Pinpoint the cell where the given text exists, returning its (X, Y) midpoint coordinate. 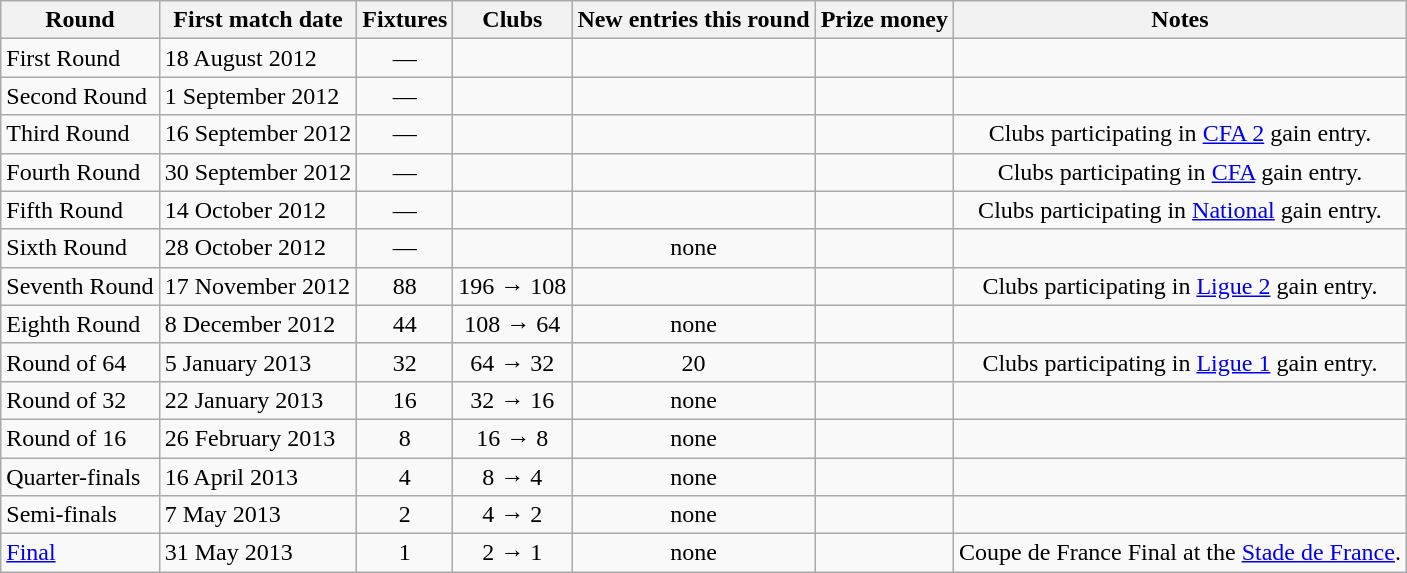
16 April 2013 (258, 477)
8 → 4 (512, 477)
44 (405, 324)
Seventh Round (80, 286)
88 (405, 286)
16 (405, 400)
Second Round (80, 96)
Fixtures (405, 20)
Semi-finals (80, 515)
Eighth Round (80, 324)
196 → 108 (512, 286)
Clubs participating in CFA 2 gain entry. (1180, 134)
2 (405, 515)
Clubs participating in National gain entry. (1180, 210)
Round of 32 (80, 400)
18 August 2012 (258, 58)
5 January 2013 (258, 362)
Prize money (884, 20)
1 September 2012 (258, 96)
Clubs (512, 20)
Round of 16 (80, 438)
16 September 2012 (258, 134)
Sixth Round (80, 248)
Fifth Round (80, 210)
20 (694, 362)
Fourth Round (80, 172)
Notes (1180, 20)
First match date (258, 20)
Third Round (80, 134)
New entries this round (694, 20)
16 → 8 (512, 438)
8 December 2012 (258, 324)
First Round (80, 58)
Coupe de France Final at the Stade de France. (1180, 553)
14 October 2012 (258, 210)
Round of 64 (80, 362)
4 → 2 (512, 515)
31 May 2013 (258, 553)
2 → 1 (512, 553)
64 → 32 (512, 362)
Round (80, 20)
Final (80, 553)
1 (405, 553)
108 → 64 (512, 324)
Clubs participating in Ligue 2 gain entry. (1180, 286)
17 November 2012 (258, 286)
22 January 2013 (258, 400)
Clubs participating in Ligue 1 gain entry. (1180, 362)
Clubs participating in CFA gain entry. (1180, 172)
32 → 16 (512, 400)
4 (405, 477)
30 September 2012 (258, 172)
26 February 2013 (258, 438)
32 (405, 362)
7 May 2013 (258, 515)
28 October 2012 (258, 248)
8 (405, 438)
Quarter-finals (80, 477)
